Provide the (x, y) coordinate of the cell's center where the given text is located.  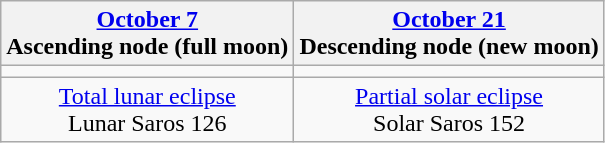
October 21Descending node (new moon) (449, 34)
Total lunar eclipseLunar Saros 126 (148, 110)
Partial solar eclipseSolar Saros 152 (449, 110)
October 7Ascending node (full moon) (148, 34)
